Return the (X, Y) coordinate for the center point of the cell that contains the specified text.  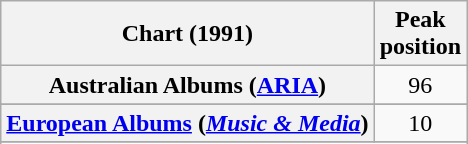
Peakposition (420, 34)
96 (420, 85)
Australian Albums (ARIA) (188, 85)
Chart (1991) (188, 34)
10 (420, 123)
European Albums (Music & Media) (188, 123)
